For the text-containing cell, return its midpoint in (x, y) coordinate format. 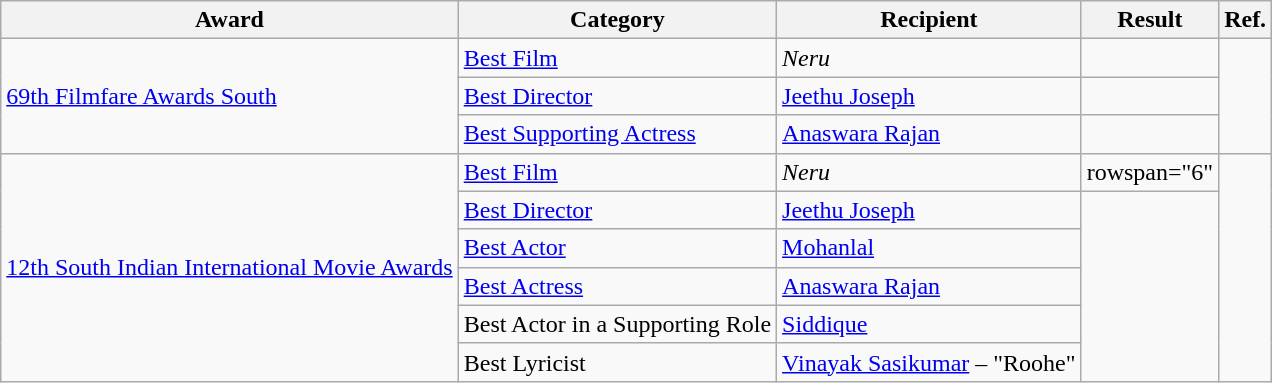
12th South Indian International Movie Awards (230, 267)
Best Actor in a Supporting Role (617, 324)
Best Supporting Actress (617, 134)
Vinayak Sasikumar – "Roohe" (930, 362)
69th Filmfare Awards South (230, 96)
Award (230, 20)
Recipient (930, 20)
Best Lyricist (617, 362)
Siddique (930, 324)
Best Actor (617, 248)
Result (1150, 20)
Mohanlal (930, 248)
rowspan="6" (1150, 172)
Category (617, 20)
Best Actress (617, 286)
Ref. (1246, 20)
